Capture the cell that displays the provided text and extract its (x, y) central coordinate. 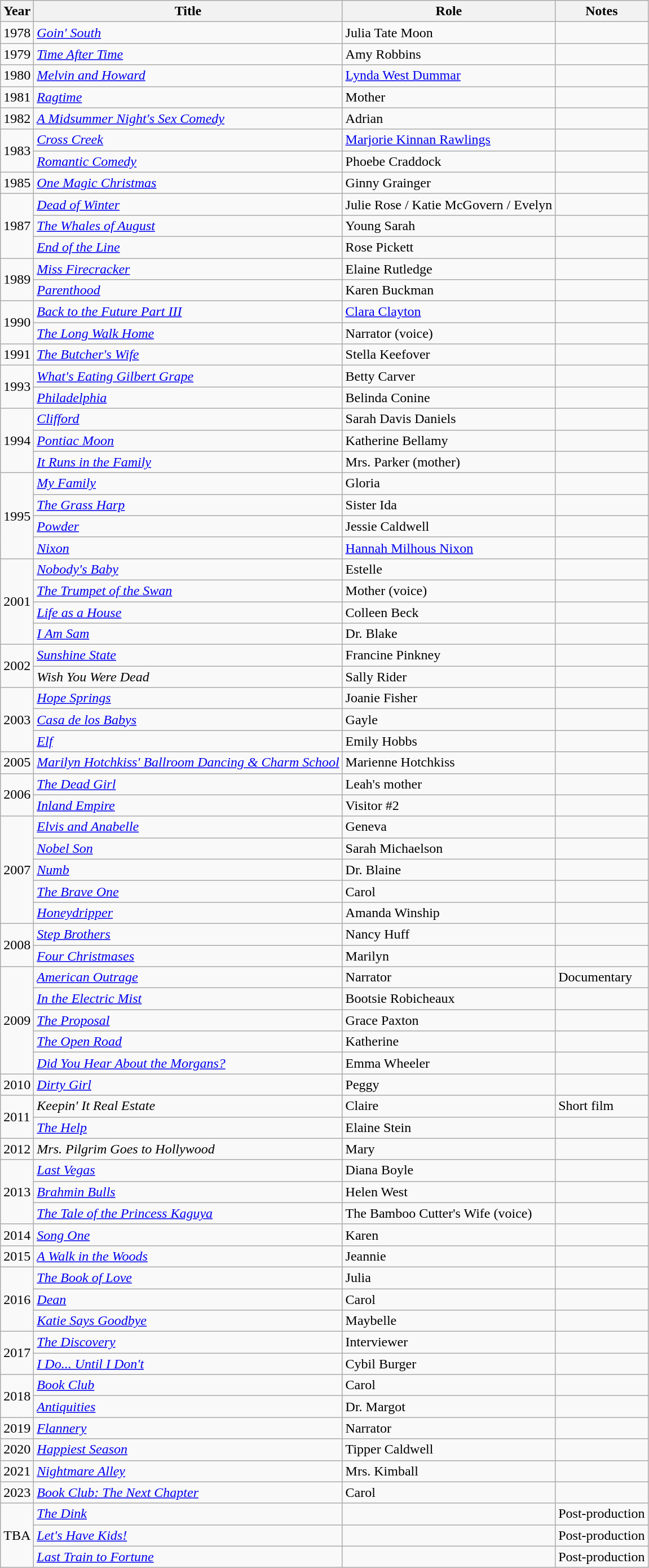
2017 (17, 1353)
Antiquities (188, 1407)
Mrs. Kimball (449, 1471)
Maybelle (449, 1321)
Sister Ida (449, 505)
Emma Wheeler (449, 1063)
A Midsummer Night's Sex Comedy (188, 118)
Karen Buckman (449, 290)
Keepin' It Real Estate (188, 1106)
Last Vegas (188, 1170)
1980 (17, 76)
It Runs in the Family (188, 462)
The Butcher's Wife (188, 355)
The Open Road (188, 1042)
Julie Rose / Katie McGovern / Evelyn (449, 204)
Romantic Comedy (188, 161)
Book Club: The Next Chapter (188, 1492)
Pontiac Moon (188, 441)
Year (17, 11)
Young Sarah (449, 226)
The Trumpet of the Swan (188, 591)
Interviewer (449, 1342)
Did You Hear About the Morgans? (188, 1063)
The Brave One (188, 891)
Cybil Burger (449, 1364)
The Whales of August (188, 226)
TBA (17, 1535)
Flannery (188, 1428)
The Dink (188, 1514)
Elaine Rutledge (449, 269)
Narrator (voice) (449, 333)
Dean (188, 1299)
Powder (188, 526)
A Walk in the Woods (188, 1256)
Casa de los Babys (188, 720)
Brahmin Bulls (188, 1192)
What's Eating Gilbert Grape (188, 376)
2001 (17, 601)
2023 (17, 1492)
2005 (17, 763)
Notes (602, 11)
Nobody's Baby (188, 569)
Peggy (449, 1085)
Helen West (449, 1192)
Philadelphia (188, 398)
Joanie Fisher (449, 698)
Gayle (449, 720)
Bootsie Robicheaux (449, 999)
Elf (188, 741)
Claire (449, 1106)
2014 (17, 1235)
The Grass Harp (188, 505)
Adrian (449, 118)
Lynda West Dummar (449, 76)
Inland Empire (188, 805)
Short film (602, 1106)
Parenthood (188, 290)
The Discovery (188, 1342)
Geneva (449, 827)
Phoebe Craddock (449, 161)
Wish You Were Dead (188, 677)
Documentary (602, 977)
2011 (17, 1117)
Amy Robbins (449, 54)
1981 (17, 97)
Nixon (188, 548)
Happiest Season (188, 1450)
1990 (17, 323)
Song One (188, 1235)
Belinda Conine (449, 398)
Katherine (449, 1042)
Miss Firecracker (188, 269)
Grace Paxton (449, 1020)
The Dead Girl (188, 784)
Sarah Michaelson (449, 848)
2016 (17, 1299)
1978 (17, 33)
Let's Have Kids! (188, 1535)
Gloria (449, 483)
Amanda Winship (449, 913)
I Do... Until I Don't (188, 1364)
Role (449, 11)
2010 (17, 1085)
Nightmare Alley (188, 1471)
Marilyn (449, 956)
1991 (17, 355)
Estelle (449, 569)
Emily Hobbs (449, 741)
2021 (17, 1471)
Mrs. Pilgrim Goes to Hollywood (188, 1149)
1989 (17, 280)
Elaine Stein (449, 1127)
Time After Time (188, 54)
Visitor #2 (449, 805)
Jessie Caldwell (449, 526)
2020 (17, 1450)
Dr. Margot (449, 1407)
Dead of Winter (188, 204)
2009 (17, 1020)
Numb (188, 870)
Mother (voice) (449, 591)
1995 (17, 516)
The Proposal (188, 1020)
Step Brothers (188, 934)
Four Christmases (188, 956)
1994 (17, 441)
1985 (17, 183)
Karen (449, 1235)
Last Train to Fortune (188, 1557)
1982 (17, 118)
Dr. Blaine (449, 870)
Dirty Girl (188, 1085)
Julia Tate Moon (449, 33)
Honeydripper (188, 913)
Sally Rider (449, 677)
2002 (17, 666)
Marienne Hotchkiss (449, 763)
Life as a House (188, 612)
The Help (188, 1127)
Melvin and Howard (188, 76)
Betty Carver (449, 376)
2007 (17, 870)
Francine Pinkney (449, 655)
2015 (17, 1256)
Book Club (188, 1385)
My Family (188, 483)
End of the Line (188, 247)
2012 (17, 1149)
1987 (17, 226)
Title (188, 11)
2006 (17, 795)
Ragtime (188, 97)
1979 (17, 54)
2018 (17, 1396)
Back to the Future Part III (188, 312)
1993 (17, 387)
Nobel Son (188, 848)
Rose Pickett (449, 247)
Jeannie (449, 1256)
Clara Clayton (449, 312)
Goin' South (188, 33)
2019 (17, 1428)
Colleen Beck (449, 612)
Mother (449, 97)
Stella Keefover (449, 355)
Dr. Blake (449, 634)
In the Electric Mist (188, 999)
American Outrage (188, 977)
Marjorie Kinnan Rawlings (449, 140)
2013 (17, 1192)
Leah's mother (449, 784)
The Bamboo Cutter's Wife (voice) (449, 1213)
Ginny Grainger (449, 183)
Katie Says Goodbye (188, 1321)
Clifford (188, 419)
One Magic Christmas (188, 183)
Nancy Huff (449, 934)
Sarah Davis Daniels (449, 419)
Mrs. Parker (mother) (449, 462)
Diana Boyle (449, 1170)
The Tale of the Princess Kaguya (188, 1213)
Elvis and Anabelle (188, 827)
1983 (17, 151)
Hope Springs (188, 698)
Marilyn Hotchkiss' Ballroom Dancing & Charm School (188, 763)
Mary (449, 1149)
Tipper Caldwell (449, 1450)
Hannah Milhous Nixon (449, 548)
I Am Sam (188, 634)
2008 (17, 945)
Cross Creek (188, 140)
Katherine Bellamy (449, 441)
The Book of Love (188, 1278)
Julia (449, 1278)
Sunshine State (188, 655)
The Long Walk Home (188, 333)
2003 (17, 720)
